Identify which cell holds the provided text, then report its (X, Y) central coordinate. 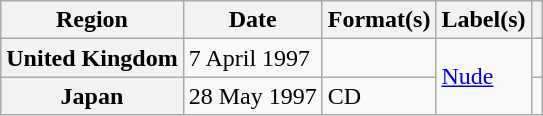
Date (252, 20)
7 April 1997 (252, 58)
Nude (484, 77)
Label(s) (484, 20)
28 May 1997 (252, 96)
Format(s) (379, 20)
CD (379, 96)
Japan (92, 96)
United Kingdom (92, 58)
Region (92, 20)
